Detect which cell encompasses the target text, then output its [X, Y] center coordinate. 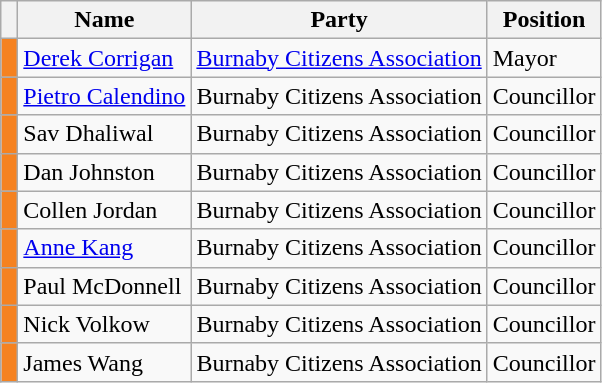
Derek Corrigan [104, 58]
James Wang [104, 362]
Paul McDonnell [104, 286]
Nick Volkow [104, 324]
Pietro Calendino [104, 96]
Name [104, 20]
Party [339, 20]
Mayor [544, 58]
Anne Kang [104, 248]
Sav Dhaliwal [104, 134]
Position [544, 20]
Collen Jordan [104, 210]
Dan Johnston [104, 172]
